Output the (x, y) coordinate of the center of the cell containing the given text.  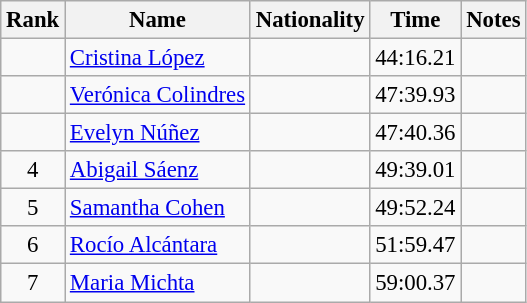
Rocío Alcántara (158, 245)
44:16.21 (416, 58)
47:39.93 (416, 95)
Notes (494, 20)
Samantha Cohen (158, 208)
Verónica Colindres (158, 95)
5 (33, 208)
Abigail Sáenz (158, 170)
Evelyn Núñez (158, 133)
7 (33, 283)
4 (33, 170)
49:52.24 (416, 208)
Time (416, 20)
6 (33, 245)
Cristina López (158, 58)
Rank (33, 20)
Name (158, 20)
47:40.36 (416, 133)
49:39.01 (416, 170)
59:00.37 (416, 283)
Maria Michta (158, 283)
Nationality (310, 20)
51:59.47 (416, 245)
